Determine the (X, Y) coordinate at the center of the cell enclosing the given text.  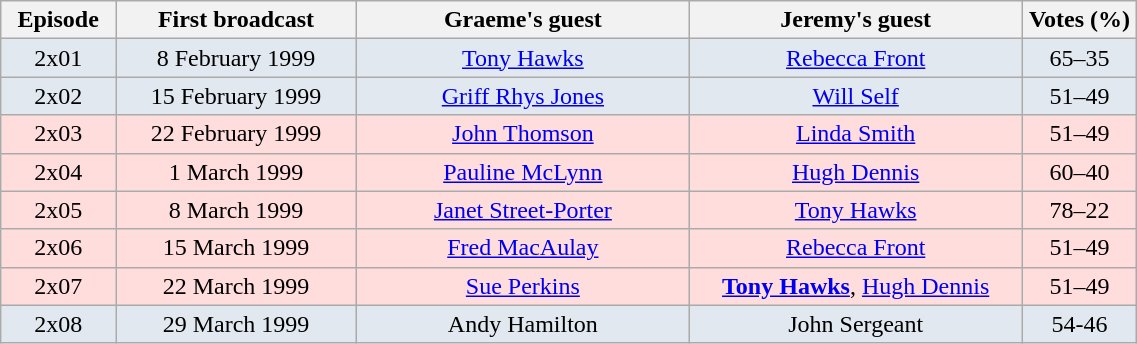
Linda Smith (856, 134)
54-46 (1080, 324)
Janet Street-Porter (522, 210)
Jeremy's guest (856, 20)
2x01 (58, 58)
2x07 (58, 286)
2x05 (58, 210)
Votes (%) (1080, 20)
22 February 1999 (236, 134)
Will Self (856, 96)
65–35 (1080, 58)
Hugh Dennis (856, 172)
29 March 1999 (236, 324)
2x08 (58, 324)
1 March 1999 (236, 172)
60–40 (1080, 172)
Tony Hawks, Hugh Dennis (856, 286)
2x03 (58, 134)
Pauline McLynn (522, 172)
8 March 1999 (236, 210)
2x06 (58, 248)
8 February 1999 (236, 58)
John Sergeant (856, 324)
22 March 1999 (236, 286)
Andy Hamilton (522, 324)
2x04 (58, 172)
Fred MacAulay (522, 248)
Griff Rhys Jones (522, 96)
15 March 1999 (236, 248)
78–22 (1080, 210)
15 February 1999 (236, 96)
John Thomson (522, 134)
2x02 (58, 96)
Sue Perkins (522, 286)
Graeme's guest (522, 20)
First broadcast (236, 20)
Episode (58, 20)
